Return the [X, Y] coordinate for the center point of the cell that contains the specified text.  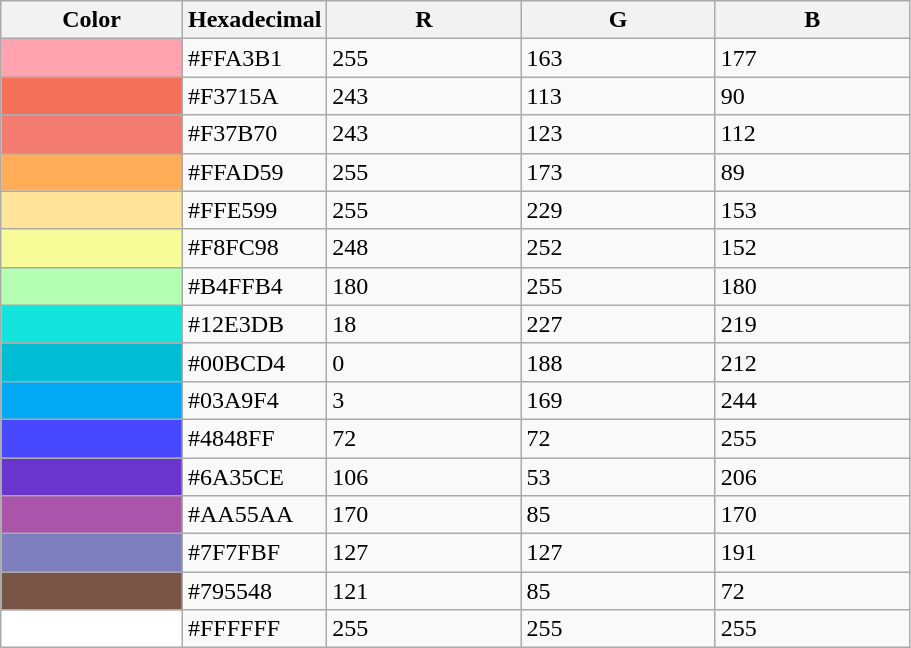
3 [424, 400]
152 [812, 248]
#FFFFFF [254, 629]
191 [812, 553]
89 [812, 172]
252 [618, 248]
163 [618, 58]
121 [424, 591]
123 [618, 134]
#4848FF [254, 438]
219 [812, 324]
177 [812, 58]
#F3715A [254, 96]
#FFE599 [254, 210]
#6A35CE [254, 477]
227 [618, 324]
Color [92, 20]
#7F7FBF [254, 553]
106 [424, 477]
B [812, 20]
248 [424, 248]
R [424, 20]
90 [812, 96]
53 [618, 477]
229 [618, 210]
18 [424, 324]
#00BCD4 [254, 362]
169 [618, 400]
112 [812, 134]
#AA55AA [254, 515]
Hexadecimal [254, 20]
0 [424, 362]
206 [812, 477]
#03A9F4 [254, 400]
#795548 [254, 591]
173 [618, 172]
#B4FFB4 [254, 286]
#FFAD59 [254, 172]
212 [812, 362]
#F8FC98 [254, 248]
#FFA3B1 [254, 58]
113 [618, 96]
153 [812, 210]
#12E3DB [254, 324]
188 [618, 362]
#F37B70 [254, 134]
244 [812, 400]
G [618, 20]
